From the cell containing the given text, extract its center point as (x, y) coordinate. 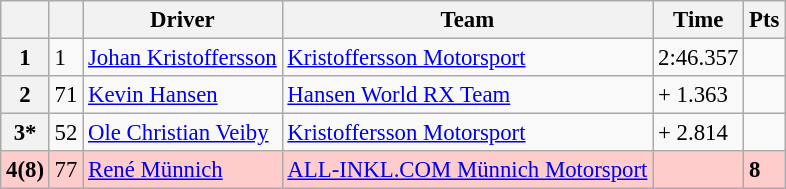
+ 2.814 (698, 133)
Pts (764, 20)
Hansen World RX Team (468, 95)
3* (26, 133)
4(8) (26, 170)
2:46.357 (698, 58)
8 (764, 170)
Johan Kristoffersson (182, 58)
René Münnich (182, 170)
Time (698, 20)
ALL-INKL.COM Münnich Motorsport (468, 170)
Team (468, 20)
Ole Christian Veiby (182, 133)
2 (26, 95)
71 (66, 95)
52 (66, 133)
Driver (182, 20)
+ 1.363 (698, 95)
77 (66, 170)
Kevin Hansen (182, 95)
